Detect which cell encompasses the target text, then output its (x, y) center coordinate. 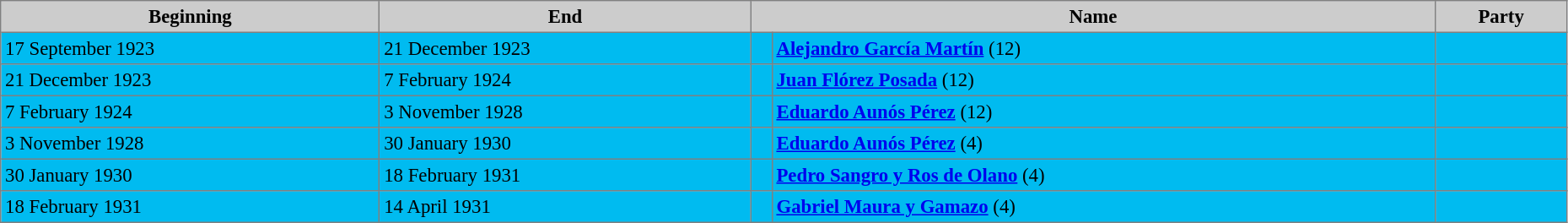
Pedro Sangro y Ros de Olano (4) (1103, 175)
17 September 1923 (191, 48)
Party (1501, 17)
Juan Flórez Posada (12) (1103, 80)
Alejandro García Martín (12) (1103, 48)
Eduardo Aunós Pérez (4) (1103, 144)
14 April 1931 (565, 207)
Eduardo Aunós Pérez (12) (1103, 111)
Name (1093, 17)
End (565, 17)
Beginning (191, 17)
Gabriel Maura y Gamazo (4) (1103, 207)
